Provide the (X, Y) coordinate of the cell's center where the given text is located.  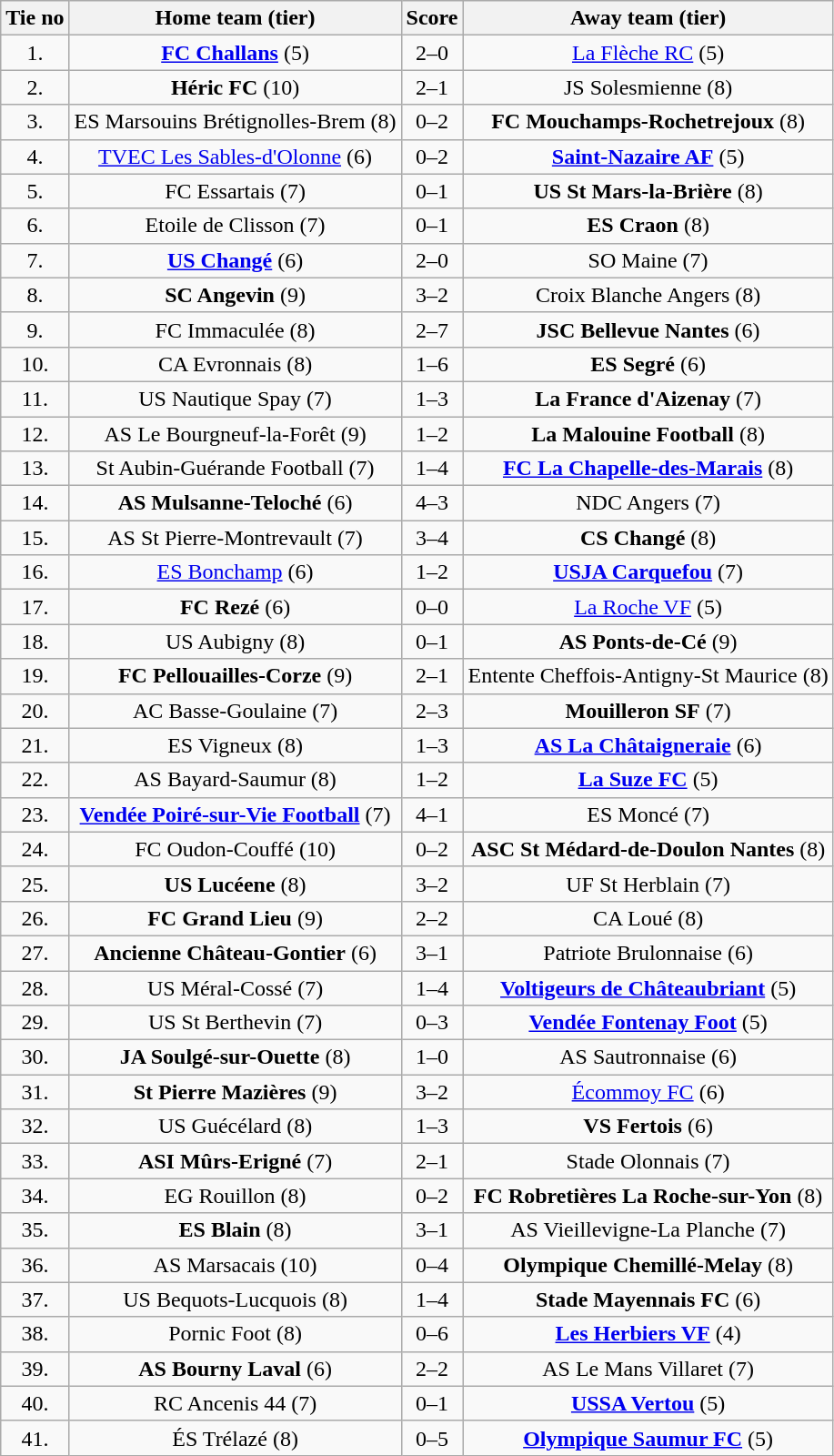
JA Soulgé-sur-Ouette (8) (235, 1057)
St Pierre Mazières (9) (235, 1092)
2. (35, 87)
FC Essartais (7) (235, 191)
FC Rezé (6) (235, 607)
10. (35, 364)
ES Moncé (7) (648, 814)
Les Herbiers VF (4) (648, 1334)
22. (35, 780)
9. (35, 329)
La Flèche RC (5) (648, 53)
Score (432, 18)
AS Mulsanne-Teloché (6) (235, 503)
1–6 (432, 364)
FC Challans (5) (235, 53)
JSC Bellevue Nantes (6) (648, 329)
0–6 (432, 1334)
TVEC Les Sables-d'Olonne (6) (235, 157)
FC Robretières La Roche-sur-Yon (8) (648, 1196)
Pornic Foot (8) (235, 1334)
32. (35, 1127)
AS Sautronnaise (6) (648, 1057)
Olympique Chemillé-Melay (8) (648, 1265)
Entente Cheffois-Antigny-St Maurice (8) (648, 676)
Stade Mayennais FC (6) (648, 1299)
AS La Châtaigneraie (6) (648, 745)
27. (35, 953)
Vendée Fontenay Foot (5) (648, 1023)
3–4 (432, 538)
RC Ancenis 44 (7) (235, 1403)
Patriote Brulonnaise (6) (648, 953)
Héric FC (10) (235, 87)
Home team (tier) (235, 18)
US St Mars-la-Brière (8) (648, 191)
12. (35, 434)
4–1 (432, 814)
AS Le Mans Villaret (7) (648, 1369)
FC La Chapelle-des-Marais (8) (648, 469)
8. (35, 295)
Stade Olonnais (7) (648, 1161)
Away team (tier) (648, 18)
Voltigeurs de Châteaubriant (5) (648, 987)
SO Maine (7) (648, 260)
SC Angevin (9) (235, 295)
USJA Carquefou (7) (648, 572)
EG Rouillon (8) (235, 1196)
USSA Vertou (5) (648, 1403)
AS Bourny Laval (6) (235, 1369)
24. (35, 849)
25. (35, 884)
AC Basse-Goulaine (7) (235, 711)
AS St Pierre-Montrevault (7) (235, 538)
33. (35, 1161)
JS Solesmienne (8) (648, 87)
AS Bayard-Saumur (8) (235, 780)
35. (35, 1230)
VS Fertois (6) (648, 1127)
Vendée Poiré-sur-Vie Football (7) (235, 814)
ASC St Médard-de-Doulon Nantes (8) (648, 849)
Croix Blanche Angers (8) (648, 295)
AS Le Bourgneuf-la-Forêt (9) (235, 434)
Ancienne Château-Gontier (6) (235, 953)
US Lucéene (8) (235, 884)
La Suze FC (5) (648, 780)
Tie no (35, 18)
38. (35, 1334)
Écommoy FC (6) (648, 1092)
ES Vigneux (8) (235, 745)
26. (35, 918)
0–5 (432, 1438)
US Méral-Cossé (7) (235, 987)
AS Ponts-de-Cé (9) (648, 642)
4. (35, 157)
29. (35, 1023)
11. (35, 399)
5. (35, 191)
FC Pellouailles-Corze (9) (235, 676)
FC Immaculée (8) (235, 329)
21. (35, 745)
US Aubigny (8) (235, 642)
34. (35, 1196)
3. (35, 122)
Etoile de Clisson (7) (235, 226)
US Bequots-Lucquois (8) (235, 1299)
ES Blain (8) (235, 1230)
NDC Angers (7) (648, 503)
ES Marsouins Brétignolles-Brem (8) (235, 122)
31. (35, 1092)
La Roche VF (5) (648, 607)
2–3 (432, 711)
18. (35, 642)
US Guécélard (8) (235, 1127)
36. (35, 1265)
1. (35, 53)
US Nautique Spay (7) (235, 399)
6. (35, 226)
La Malouine Football (8) (648, 434)
ES Segré (6) (648, 364)
28. (35, 987)
AS Vieillevigne-La Planche (7) (648, 1230)
CS Changé (8) (648, 538)
13. (35, 469)
St Aubin-Guérande Football (7) (235, 469)
ES Bonchamp (6) (235, 572)
37. (35, 1299)
FC Mouchamps-Rochetrejoux (8) (648, 122)
19. (35, 676)
40. (35, 1403)
0–0 (432, 607)
La France d'Aizenay (7) (648, 399)
FC Grand Lieu (9) (235, 918)
17. (35, 607)
30. (35, 1057)
23. (35, 814)
14. (35, 503)
1–0 (432, 1057)
ES Craon (8) (648, 226)
US Changé (6) (235, 260)
Mouilleron SF (7) (648, 711)
US St Berthevin (7) (235, 1023)
UF St Herblain (7) (648, 884)
15. (35, 538)
41. (35, 1438)
ÉS Trélazé (8) (235, 1438)
CA Evronnais (8) (235, 364)
Saint-Nazaire AF (5) (648, 157)
CA Loué (8) (648, 918)
0–4 (432, 1265)
FC Oudon-Couffé (10) (235, 849)
0–3 (432, 1023)
AS Marsacais (10) (235, 1265)
Olympique Saumur FC (5) (648, 1438)
20. (35, 711)
2–7 (432, 329)
4–3 (432, 503)
ASI Mûrs-Erigné (7) (235, 1161)
7. (35, 260)
16. (35, 572)
39. (35, 1369)
